Search for the cell housing the specified text and yield its (x, y) center coordinate. 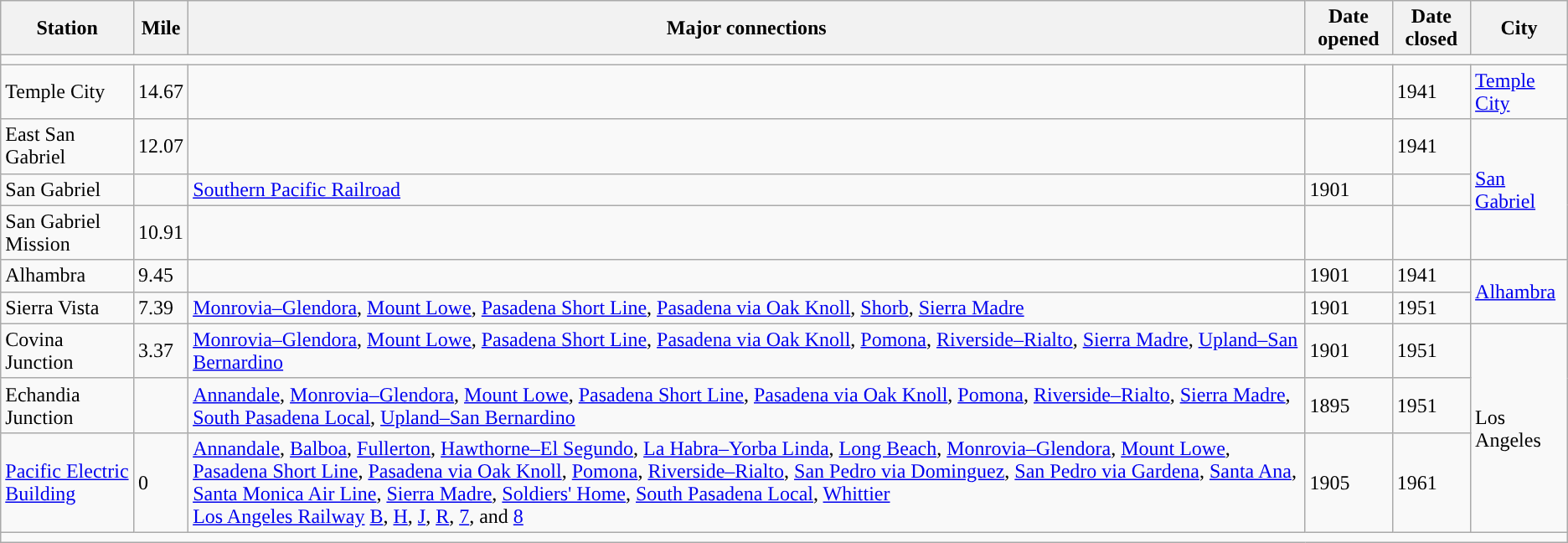
1895 (1349, 406)
Covina Junction (67, 350)
1961 (1431, 483)
10.91 (161, 233)
East San Gabriel (67, 146)
1905 (1349, 483)
Monrovia–Glendora, Mount Lowe, Pasadena Short Line, Pasadena via Oak Knoll, Shorb, Sierra Madre (747, 308)
7.39 (161, 308)
Date opened (1349, 28)
0 (161, 483)
Major connections (747, 28)
3.37 (161, 350)
Mile (161, 28)
City (1519, 28)
Pacific Electric Building (67, 483)
Sierra Vista (67, 308)
Station (67, 28)
Monrovia–Glendora, Mount Lowe, Pasadena Short Line, Pasadena via Oak Knoll, Pomona, Riverside–Rialto, Sierra Madre, Upland–San Bernardino (747, 350)
Southern Pacific Railroad (747, 189)
Date closed (1431, 28)
San Gabriel Mission (67, 233)
Los Angeles (1519, 427)
12.07 (161, 146)
9.45 (161, 276)
14.67 (161, 92)
Echandia Junction (67, 406)
